Determine the (X, Y) coordinate at the center of the cell enclosing the given text.  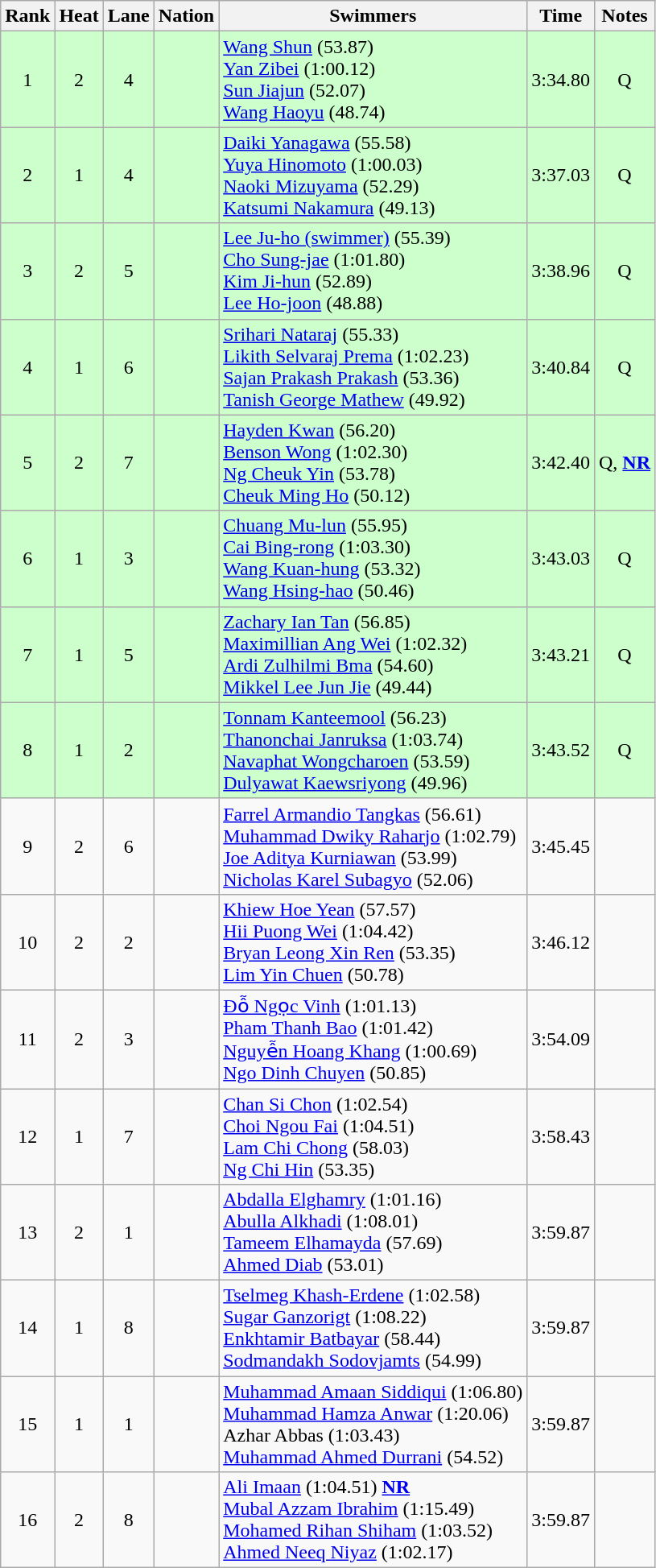
Nation (186, 16)
3:43.03 (561, 559)
14 (27, 1329)
13 (27, 1232)
3:40.84 (561, 367)
Tselmeg Khash-Erdene (1:02.58)Sugar Ganzorigt (1:08.22)Enkhtamir Batbayar (58.44)Sodmandakh Sodovjamts (54.99) (373, 1329)
Zachary Ian Tan (56.85)Maximillian Ang Wei (1:02.32)Ardi Zulhilmi Bma (54.60)Mikkel Lee Jun Jie (49.44) (373, 654)
Chan Si Chon (1:02.54)Choi Ngou Fai (1:04.51)Lam Chi Chong (58.03)Ng Chi Hin (53.35) (373, 1137)
11 (27, 1039)
Đỗ Ngọc Vinh (1:01.13)Pham Thanh Bao (1:01.42)Nguyễn Hoang Khang (1:00.69)Ngo Dinh Chuyen (50.85) (373, 1039)
Daiki Yanagawa (55.58)Yuya Hinomoto (1:00.03)Naoki Mizuyama (52.29)Katsumi Nakamura (49.13) (373, 176)
Chuang Mu-lun (55.95)Cai Bing-rong (1:03.30)Wang Kuan-hung (53.32)Wang Hsing-hao (50.46) (373, 559)
Time (561, 16)
Swimmers (373, 16)
Srihari Nataraj (55.33)Likith Selvaraj Prema (1:02.23)Sajan Prakash Prakash (53.36)Tanish George Mathew (49.92) (373, 367)
3:43.52 (561, 751)
Rank (27, 16)
Farrel Armandio Tangkas (56.61)Muhammad Dwiky Raharjo (1:02.79)Joe Aditya Kurniawan (53.99)Nicholas Karel Subagyo (52.06) (373, 846)
12 (27, 1137)
3:45.45 (561, 846)
Ali Imaan (1:04.51) NR Mubal Azzam Ibrahim (1:15.49)Mohamed Rihan Shiham (1:03.52)Ahmed Neeq Niyaz (1:02.17) (373, 1520)
Abdalla Elghamry (1:01.16)Abulla Alkhadi (1:08.01)Tameem Elhamayda (57.69)Ahmed Diab (53.01) (373, 1232)
Khiew Hoe Yean (57.57)Hii Puong Wei (1:04.42)Bryan Leong Xin Ren (53.35)Lim Yin Chuen (50.78) (373, 942)
Heat (79, 16)
Hayden Kwan (56.20)Benson Wong (1:02.30)Ng Cheuk Yin (53.78)Cheuk Ming Ho (50.12) (373, 462)
3:38.96 (561, 271)
Q, NR (625, 462)
Wang Shun (53.87)Yan Zibei (1:00.12)Sun Jiajun (52.07)Wang Haoyu (48.74) (373, 79)
Lane (129, 16)
3:54.09 (561, 1039)
15 (27, 1424)
3:58.43 (561, 1137)
3:34.80 (561, 79)
Lee Ju-ho (swimmer) (55.39)Cho Sung-jae (1:01.80)Kim Ji-hun (52.89)Lee Ho-joon (48.88) (373, 271)
3:46.12 (561, 942)
Muhammad Amaan Siddiqui (1:06.80)Muhammad Hamza Anwar (1:20.06)Azhar Abbas (1:03.43)Muhammad Ahmed Durrani (54.52) (373, 1424)
3:37.03 (561, 176)
Notes (625, 16)
Tonnam Kanteemool (56.23)Thanonchai Janruksa (1:03.74)Navaphat Wongcharoen (53.59)Dulyawat Kaewsriyong (49.96) (373, 751)
3:43.21 (561, 654)
9 (27, 846)
16 (27, 1520)
10 (27, 942)
3:42.40 (561, 462)
